From the cell containing the given text, extract its center point as [X, Y] coordinate. 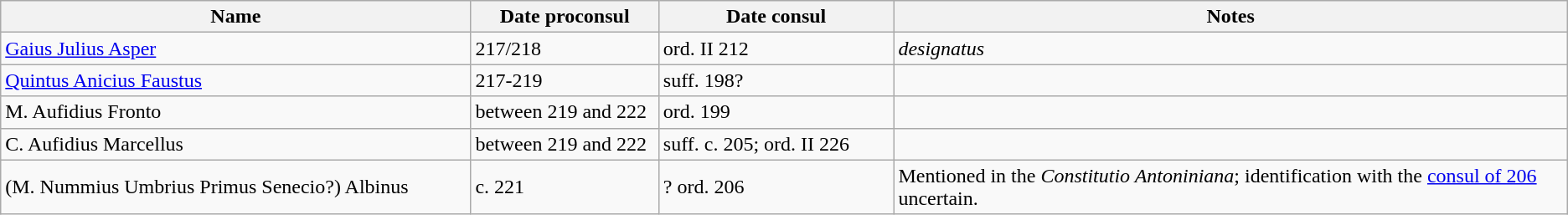
Date proconsul [565, 17]
suff. c. 205; ord. II 226 [776, 144]
suff. 198? [776, 80]
C. Aufidius Marcellus [236, 144]
217/218 [565, 49]
Quintus Anicius Faustus [236, 80]
Mentioned in the Constitutio Antoniniana; identification with the consul of 206 uncertain. [1230, 187]
Date consul [776, 17]
(M. Nummius Umbrius Primus Senecio?) Albinus [236, 187]
ord. 199 [776, 112]
M. Aufidius Fronto [236, 112]
designatus [1230, 49]
ord. II 212 [776, 49]
c. 221 [565, 187]
Gaius Julius Asper [236, 49]
217-219 [565, 80]
? ord. 206 [776, 187]
Notes [1230, 17]
Name [236, 17]
